From the cell containing the given text, extract its center point as (X, Y) coordinate. 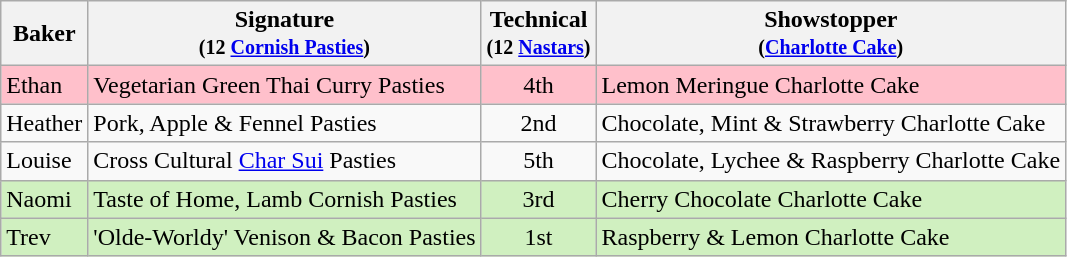
4th (538, 85)
Baker (44, 34)
1st (538, 237)
Showstopper(Charlotte Cake) (831, 34)
Raspberry & Lemon Charlotte Cake (831, 237)
5th (538, 161)
Vegetarian Green Thai Curry Pasties (284, 85)
3rd (538, 199)
Chocolate, Mint & Strawberry Charlotte Cake (831, 123)
Cherry Chocolate Charlotte Cake (831, 199)
2nd (538, 123)
'Olde-Worldy' Venison & Bacon Pasties (284, 237)
Heather (44, 123)
Trev (44, 237)
Signature(12 Cornish Pasties) (284, 34)
Taste of Home, Lamb Cornish Pasties (284, 199)
Louise (44, 161)
Ethan (44, 85)
Pork, Apple & Fennel Pasties (284, 123)
Technical(12 Nastars) (538, 34)
Lemon Meringue Charlotte Cake (831, 85)
Cross Cultural Char Sui Pasties (284, 161)
Naomi (44, 199)
Chocolate, Lychee & Raspberry Charlotte Cake (831, 161)
